Capture the cell that displays the provided text and extract its [X, Y] central coordinate. 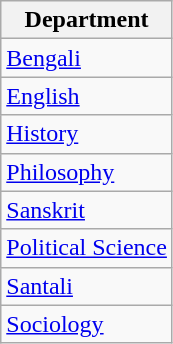
Department [87, 20]
History [87, 134]
Sociology [87, 324]
Philosophy [87, 172]
Sanskrit [87, 210]
English [87, 96]
Santali [87, 286]
Bengali [87, 58]
Political Science [87, 248]
